Scan for the cell matching the given text and deliver its [X, Y] coordinate at center. 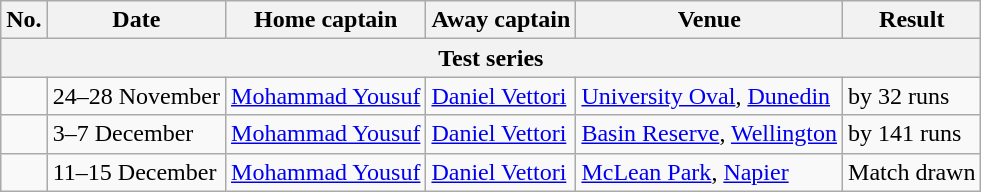
University Oval, Dunedin [710, 96]
Test series [491, 58]
No. [24, 20]
3–7 December [136, 134]
Basin Reserve, Wellington [710, 134]
Result [912, 20]
Away captain [501, 20]
by 141 runs [912, 134]
Match drawn [912, 172]
Date [136, 20]
Venue [710, 20]
McLean Park, Napier [710, 172]
Home captain [326, 20]
24–28 November [136, 96]
11–15 December [136, 172]
by 32 runs [912, 96]
